Provide the (X, Y) coordinate of the cell's center where the given text is located.  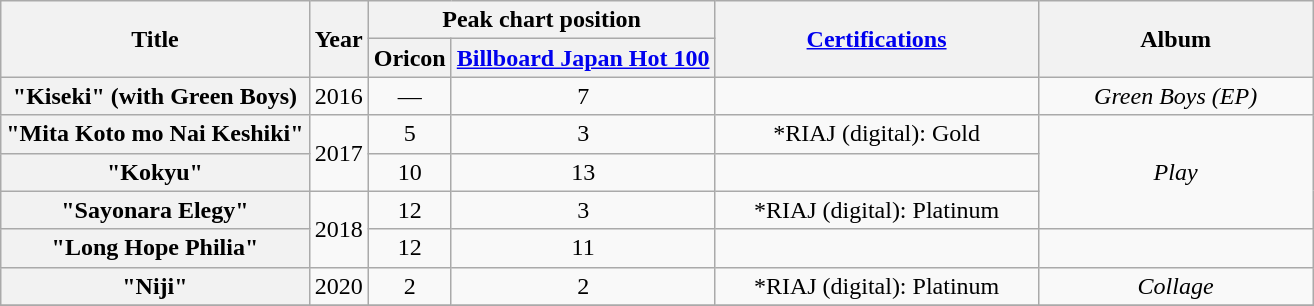
Green Boys (EP) (1176, 96)
Billboard Japan Hot 100 (583, 58)
Play (1176, 172)
Certifications (876, 39)
Oricon (410, 58)
*RIAJ (digital): Gold (876, 134)
— (410, 96)
2020 (338, 286)
Year (338, 39)
2017 (338, 153)
Album (1176, 39)
2018 (338, 229)
"Long Hope Philia" (155, 248)
10 (410, 172)
13 (583, 172)
"Kiseki" (with Green Boys) (155, 96)
11 (583, 248)
Collage (1176, 286)
7 (583, 96)
5 (410, 134)
Peak chart position (542, 20)
"Niji" (155, 286)
Title (155, 39)
2016 (338, 96)
"Sayonara Elegy" (155, 210)
"Kokyu" (155, 172)
"Mita Koto mo Nai Keshiki" (155, 134)
